Determine the (X, Y) coordinate at the center of the cell enclosing the given text.  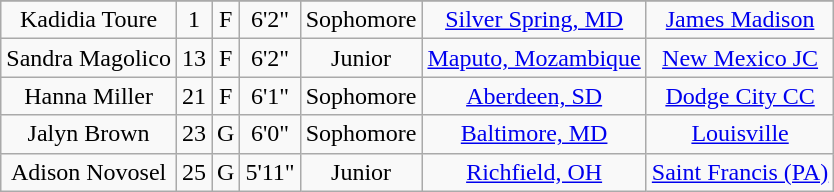
25 (194, 172)
5'11" (270, 172)
Hanna Miller (89, 96)
Sandra Magolico (89, 58)
Richfield, OH (534, 172)
Aberdeen, SD (534, 96)
6'1" (270, 96)
Adison Novosel (89, 172)
6'0" (270, 134)
1 (194, 20)
Saint Francis (PA) (740, 172)
13 (194, 58)
Maputo, Mozambique (534, 58)
23 (194, 134)
Jalyn Brown (89, 134)
Baltimore, MD (534, 134)
New Mexico JC (740, 58)
Silver Spring, MD (534, 20)
Dodge City CC (740, 96)
21 (194, 96)
James Madison (740, 20)
Kadidia Toure (89, 20)
Louisville (740, 134)
